Provide the [x, y] coordinate of the cell's center where the given text is located.  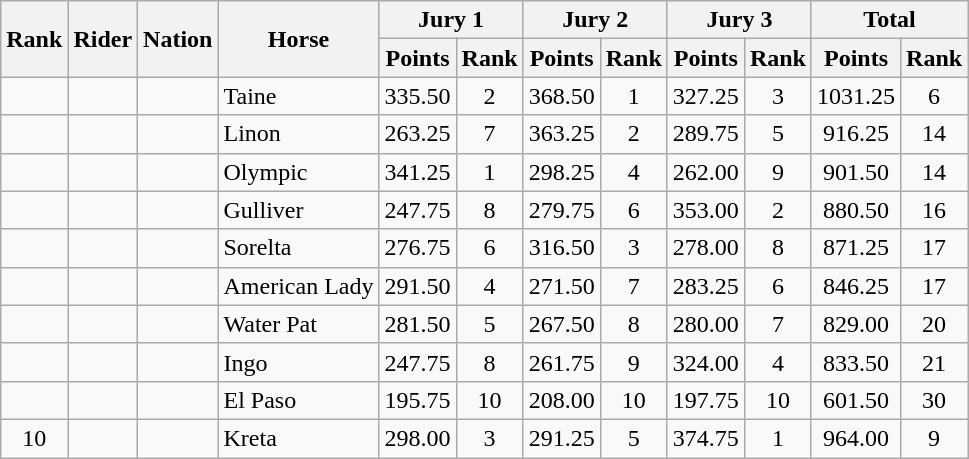
283.25 [706, 286]
833.50 [856, 362]
261.75 [562, 362]
289.75 [706, 134]
Olympic [298, 172]
30 [934, 400]
Jury 2 [595, 20]
Linon [298, 134]
Rider [103, 39]
276.75 [418, 248]
327.25 [706, 96]
291.50 [418, 286]
Water Pat [298, 324]
Taine [298, 96]
363.25 [562, 134]
267.50 [562, 324]
368.50 [562, 96]
1031.25 [856, 96]
353.00 [706, 210]
846.25 [856, 286]
280.00 [706, 324]
197.75 [706, 400]
298.25 [562, 172]
281.50 [418, 324]
208.00 [562, 400]
601.50 [856, 400]
341.25 [418, 172]
Kreta [298, 438]
Nation [178, 39]
871.25 [856, 248]
316.50 [562, 248]
916.25 [856, 134]
Gulliver [298, 210]
298.00 [418, 438]
Sorelta [298, 248]
Total [889, 20]
20 [934, 324]
195.75 [418, 400]
Jury 1 [451, 20]
374.75 [706, 438]
21 [934, 362]
901.50 [856, 172]
964.00 [856, 438]
Jury 3 [739, 20]
271.50 [562, 286]
263.25 [418, 134]
16 [934, 210]
829.00 [856, 324]
880.50 [856, 210]
El Paso [298, 400]
279.75 [562, 210]
335.50 [418, 96]
278.00 [706, 248]
291.25 [562, 438]
262.00 [706, 172]
Ingo [298, 362]
324.00 [706, 362]
American Lady [298, 286]
Horse [298, 39]
